Detect which cell encompasses the target text, then output its [x, y] center coordinate. 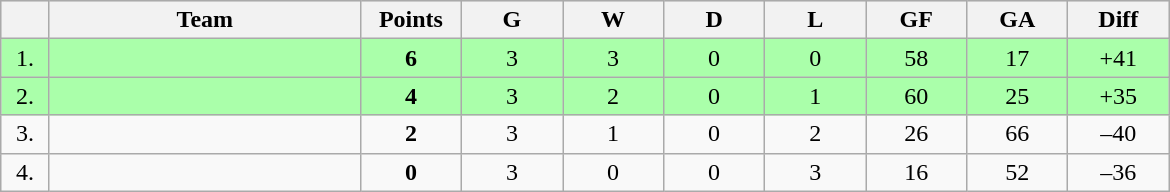
GA [1018, 20]
60 [916, 96]
2. [26, 96]
1. [26, 58]
26 [916, 134]
Team [204, 20]
52 [1018, 172]
17 [1018, 58]
+41 [1118, 58]
+35 [1118, 96]
16 [916, 172]
–40 [1118, 134]
Diff [1118, 20]
58 [916, 58]
W [612, 20]
L [816, 20]
D [714, 20]
4. [26, 172]
GF [916, 20]
3. [26, 134]
Points [410, 20]
66 [1018, 134]
25 [1018, 96]
6 [410, 58]
–36 [1118, 172]
4 [410, 96]
G [512, 20]
